Identify which cell holds the provided text, then report its (X, Y) central coordinate. 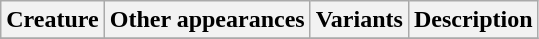
Creature (52, 20)
Other appearances (207, 20)
Variants (359, 20)
Description (473, 20)
